Detect which cell encompasses the target text, then output its [x, y] center coordinate. 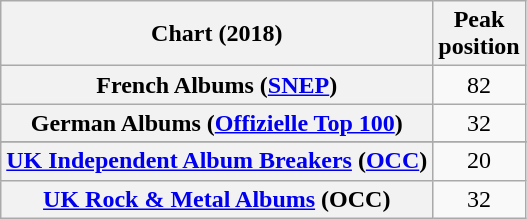
UK Independent Album Breakers (OCC) [217, 161]
French Albums (SNEP) [217, 85]
Peak position [479, 34]
82 [479, 85]
20 [479, 161]
Chart (2018) [217, 34]
German Albums (Offizielle Top 100) [217, 123]
UK Rock & Metal Albums (OCC) [217, 199]
